Identify which cell holds the provided text, then report its [X, Y] central coordinate. 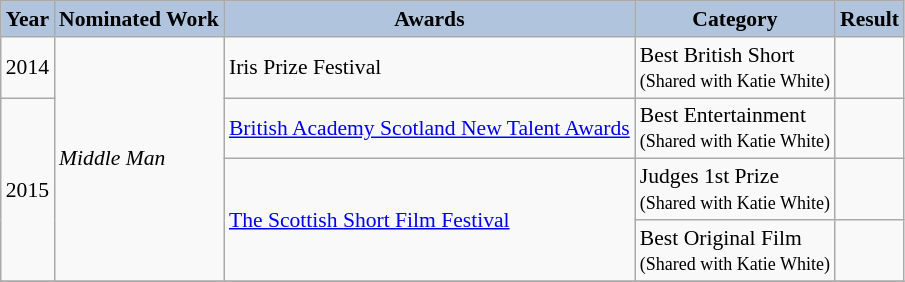
2014 [28, 68]
British Academy Scotland New Talent Awards [430, 128]
Year [28, 19]
Result [870, 19]
Best Original Film(Shared with Katie White) [735, 250]
Middle Man [139, 159]
Best British Short(Shared with Katie White) [735, 68]
Best Entertainment(Shared with Katie White) [735, 128]
The Scottish Short Film Festival [430, 220]
Category [735, 19]
2015 [28, 190]
Iris Prize Festival [430, 68]
Awards [430, 19]
Nominated Work [139, 19]
Judges 1st Prize(Shared with Katie White) [735, 190]
